Locate the cell with the specified text and output its [x, y] center coordinate. 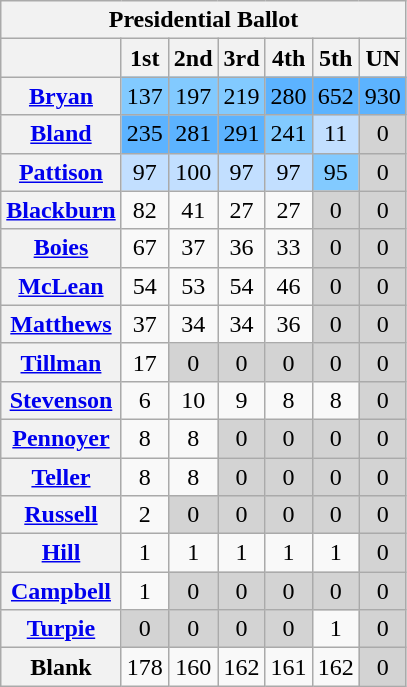
280 [288, 96]
17 [144, 362]
53 [193, 286]
10 [193, 400]
930 [382, 96]
100 [193, 172]
137 [144, 96]
235 [144, 134]
Russell [61, 515]
197 [193, 96]
Bland [61, 134]
219 [242, 96]
2 [144, 515]
67 [144, 248]
Pennoyer [61, 438]
Presidential Ballot [204, 20]
46 [288, 286]
241 [288, 134]
Tillman [61, 362]
Teller [61, 477]
82 [144, 210]
UN [382, 58]
178 [144, 667]
1st [144, 58]
Stevenson [61, 400]
Blank [61, 667]
160 [193, 667]
161 [288, 667]
Boies [61, 248]
281 [193, 134]
Turpie [61, 629]
5th [336, 58]
Matthews [61, 324]
291 [242, 134]
652 [336, 96]
11 [336, 134]
Hill [61, 553]
2nd [193, 58]
Bryan [61, 96]
33 [288, 248]
9 [242, 400]
41 [193, 210]
Campbell [61, 591]
McLean [61, 286]
Blackburn [61, 210]
95 [336, 172]
3rd [242, 58]
Pattison [61, 172]
6 [144, 400]
4th [288, 58]
